Return [x, y] of the center of cell containing provided text 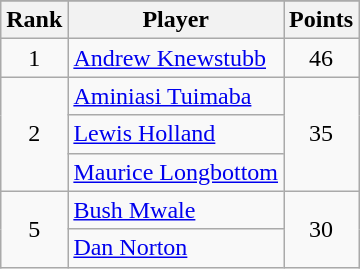
Dan Norton [176, 248]
5 [34, 229]
1 [34, 58]
Bush Mwale [176, 210]
Rank [34, 20]
Player [176, 20]
Lewis Holland [176, 134]
Andrew Knewstubb [176, 58]
Maurice Longbottom [176, 172]
2 [34, 134]
46 [322, 58]
Aminiasi Tuimaba [176, 96]
35 [322, 134]
30 [322, 229]
Points [322, 20]
